Determine the (X, Y) coordinate at the center of the cell enclosing the given text.  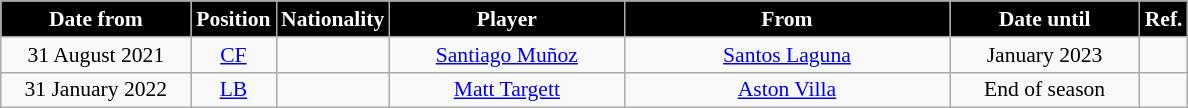
Matt Targett (506, 90)
LB (234, 90)
Santiago Muñoz (506, 55)
End of season (1045, 90)
Player (506, 19)
Date until (1045, 19)
Nationality (332, 19)
Santos Laguna (786, 55)
Aston Villa (786, 90)
Date from (96, 19)
31 August 2021 (96, 55)
January 2023 (1045, 55)
Ref. (1164, 19)
From (786, 19)
31 January 2022 (96, 90)
Position (234, 19)
CF (234, 55)
